Determine the [X, Y] coordinate at the center of the cell enclosing the given text.  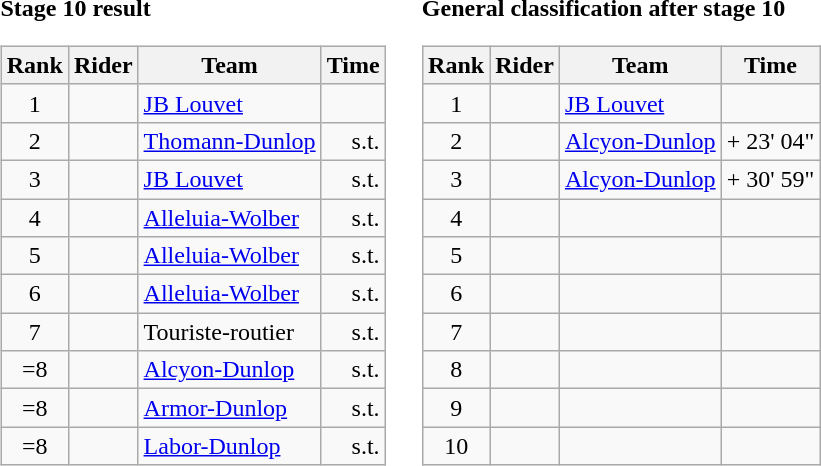
Touriste-routier [230, 332]
Armor-Dunlop [230, 408]
Thomann-Dunlop [230, 141]
+ 23' 04" [770, 141]
+ 30' 59" [770, 179]
Labor-Dunlop [230, 446]
8 [456, 370]
10 [456, 446]
9 [456, 408]
